Scan for the cell matching the given text and deliver its (X, Y) coordinate at center. 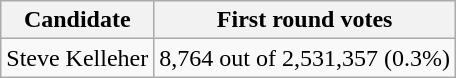
Steve Kelleher (78, 58)
First round votes (305, 20)
8,764 out of 2,531,357 (0.3%) (305, 58)
Candidate (78, 20)
